Return [X, Y] of the center of cell containing provided text 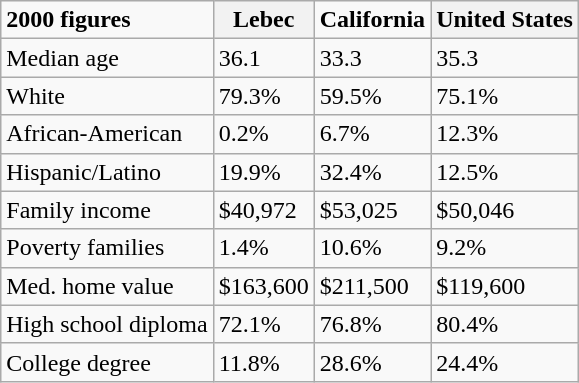
$211,500 [372, 286]
California [372, 20]
$50,046 [505, 210]
Lebec [264, 20]
Family income [107, 210]
72.1% [264, 324]
12.3% [505, 134]
Med. home value [107, 286]
28.6% [372, 362]
1.4% [264, 248]
59.5% [372, 96]
$40,972 [264, 210]
12.5% [505, 172]
African-American [107, 134]
2000 figures [107, 20]
11.8% [264, 362]
32.4% [372, 172]
10.6% [372, 248]
High school diploma [107, 324]
$53,025 [372, 210]
6.7% [372, 134]
19.9% [264, 172]
$163,600 [264, 286]
76.8% [372, 324]
36.1 [264, 58]
College degree [107, 362]
Hispanic/Latino [107, 172]
24.4% [505, 362]
80.4% [505, 324]
Median age [107, 58]
$119,600 [505, 286]
35.3 [505, 58]
79.3% [264, 96]
0.2% [264, 134]
Poverty families [107, 248]
United States [505, 20]
33.3 [372, 58]
9.2% [505, 248]
75.1% [505, 96]
White [107, 96]
